Return [X, Y] of the center of cell containing provided text 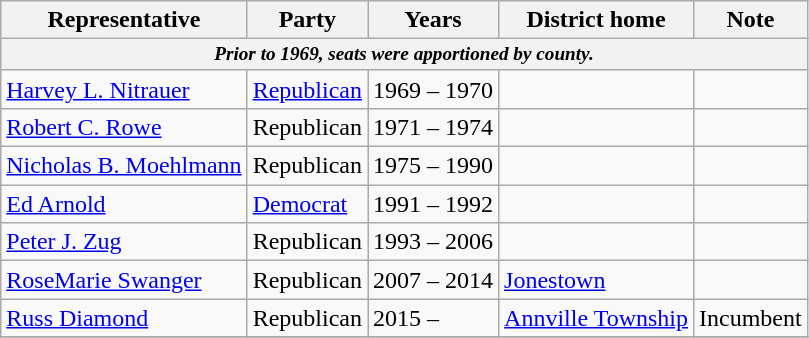
Nicholas B. Moehlmann [124, 166]
Annville Township [596, 318]
Robert C. Rowe [124, 128]
2007 – 2014 [434, 280]
Party [307, 20]
1971 – 1974 [434, 128]
2015 – [434, 318]
1969 – 1970 [434, 89]
RoseMarie Swanger [124, 280]
Note [751, 20]
1993 – 2006 [434, 242]
Peter J. Zug [124, 242]
1991 – 1992 [434, 204]
Incumbent [751, 318]
1975 – 1990 [434, 166]
Ed Arnold [124, 204]
Years [434, 20]
District home [596, 20]
Prior to 1969, seats were apportioned by county. [404, 55]
Jonestown [596, 280]
Russ Diamond [124, 318]
Representative [124, 20]
Democrat [307, 204]
Harvey L. Nitrauer [124, 89]
